Find where the given text appears and provide that cell's center as [X, Y] coordinate. 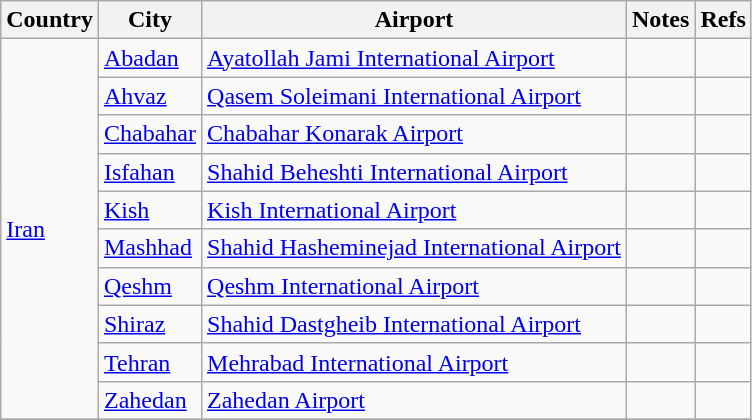
Iran [50, 230]
Ayatollah Jami International Airport [414, 58]
City [150, 20]
Chabahar Konarak Airport [414, 134]
Chabahar [150, 134]
Qasem Soleimani International Airport [414, 96]
Zahedan [150, 400]
Tehran [150, 362]
Qeshm International Airport [414, 286]
Notes [660, 20]
Mashhad [150, 248]
Mehrabad International Airport [414, 362]
Isfahan [150, 172]
Zahedan Airport [414, 400]
Shiraz [150, 324]
Kish International Airport [414, 210]
Airport [414, 20]
Ahvaz [150, 96]
Refs [723, 20]
Abadan [150, 58]
Kish [150, 210]
Qeshm [150, 286]
Shahid Beheshti International Airport [414, 172]
Shahid Hasheminejad International Airport [414, 248]
Country [50, 20]
Shahid Dastgheib International Airport [414, 324]
